Return the (X, Y) coordinate for the center point of the cell that contains the specified text.  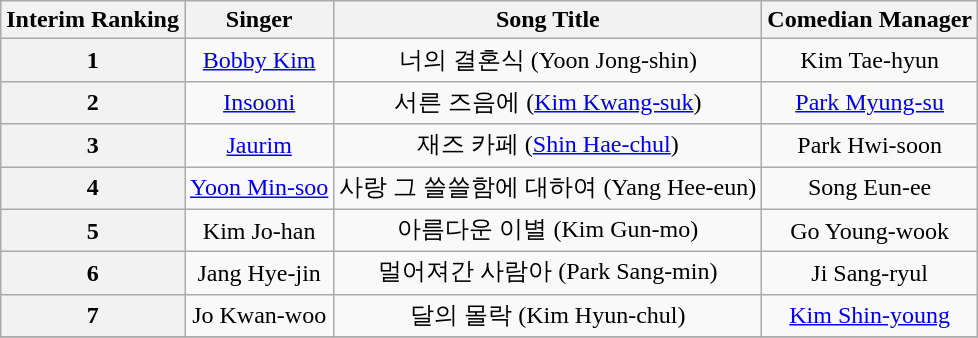
Singer (258, 20)
너의 결혼식 (Yoon Jong-shin) (548, 60)
Kim Shin-young (870, 316)
Song Eun-ee (870, 188)
Kim Jo-han (258, 230)
Kim Tae-hyun (870, 60)
재즈 카페 (Shin Hae-chul) (548, 146)
Jo Kwan-woo (258, 316)
Jaurim (258, 146)
Go Young-wook (870, 230)
달의 몰락 (Kim Hyun-chul) (548, 316)
Bobby Kim (258, 60)
서른 즈음에 (Kim Kwang-suk) (548, 102)
2 (93, 102)
Ji Sang-ryul (870, 274)
3 (93, 146)
아름다운 이별 (Kim Gun-mo) (548, 230)
5 (93, 230)
Insooni (258, 102)
Song Title (548, 20)
Comedian Manager (870, 20)
Yoon Min-soo (258, 188)
멀어져간 사람아 (Park Sang-min) (548, 274)
4 (93, 188)
Interim Ranking (93, 20)
6 (93, 274)
1 (93, 60)
7 (93, 316)
Park Myung-su (870, 102)
사랑 그 쓸쓸함에 대하여 (Yang Hee-eun) (548, 188)
Jang Hye-jin (258, 274)
Park Hwi-soon (870, 146)
